Search for the cell housing the specified text and yield its (x, y) center coordinate. 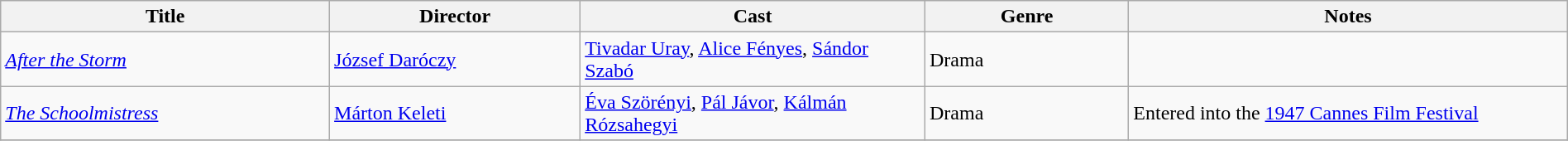
Notes (1348, 17)
Cast (753, 17)
Entered into the 1947 Cannes Film Festival (1348, 113)
Genre (1026, 17)
Márton Keleti (455, 113)
After the Storm (165, 60)
Éva Szörényi, Pál Jávor, Kálmán Rózsahegyi (753, 113)
Tivadar Uray, Alice Fényes, Sándor Szabó (753, 60)
Title (165, 17)
Director (455, 17)
József Daróczy (455, 60)
The Schoolmistress (165, 113)
